Capture the cell that displays the provided text and extract its [X, Y] central coordinate. 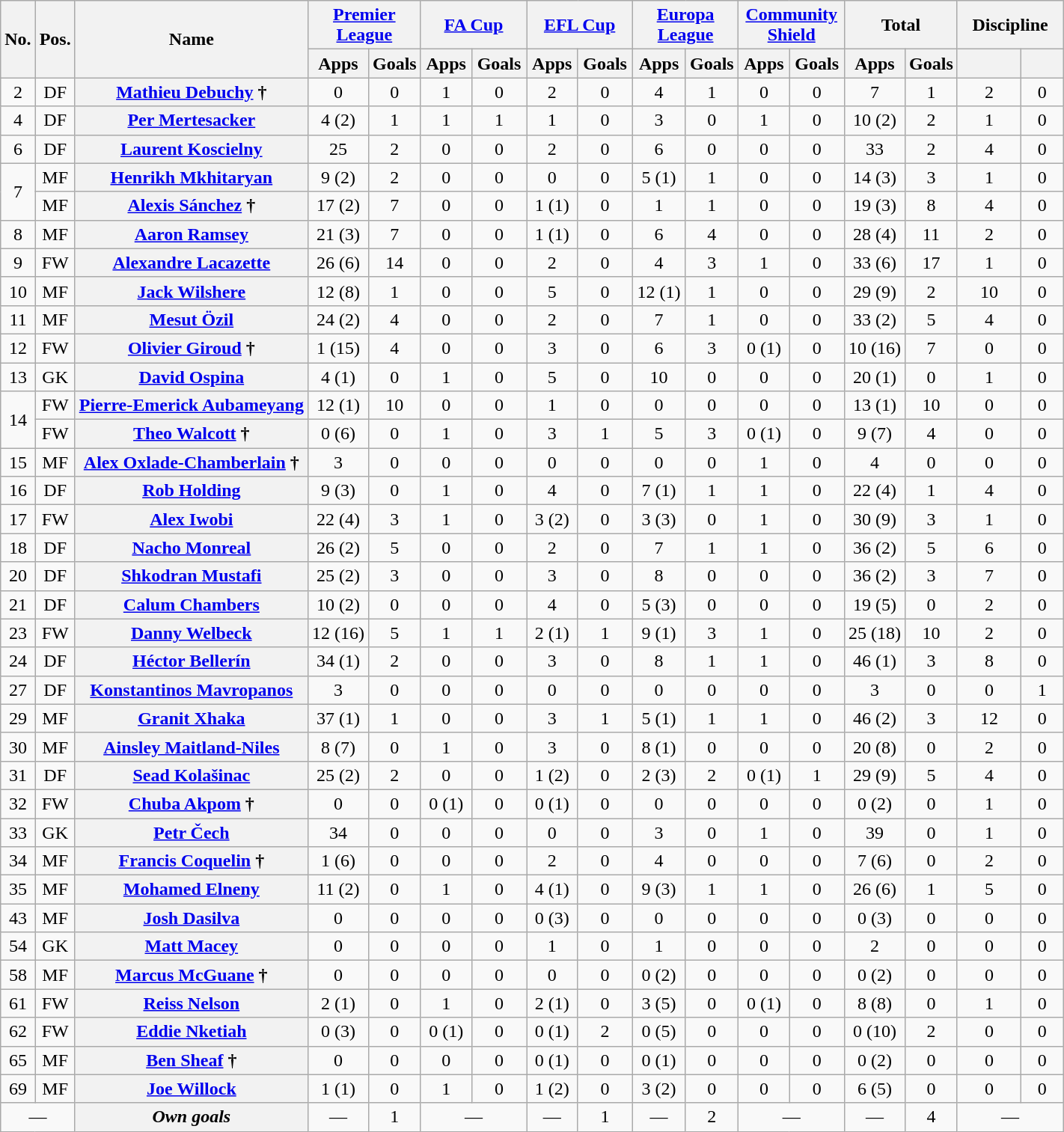
43 [18, 918]
9 (7) [874, 434]
Ben Sheaf † [192, 1060]
Granit Xhaka [192, 718]
Reiss Nelson [192, 1003]
69 [18, 1089]
6 (5) [874, 1089]
34 (1) [338, 661]
31 [18, 775]
39 [874, 833]
Pierre-Emerick Aubameyang [192, 406]
Jack Wilshere [192, 291]
18 [18, 548]
Konstantinos Mavropanos [192, 690]
Community Shield [792, 25]
Chuba Akpom † [192, 804]
54 [18, 946]
7 (1) [658, 491]
20 (1) [874, 376]
62 [18, 1032]
Laurent Koscielny [192, 149]
16 [18, 491]
Nacho Monreal [192, 548]
Pos. [55, 39]
Own goals [192, 1117]
65 [18, 1060]
23 [18, 633]
Per Mertesacker [192, 120]
5 (3) [658, 605]
9 [18, 263]
David Ospina [192, 376]
Alexis Sánchez † [192, 206]
37 (1) [338, 718]
Henrikh Mkhitaryan [192, 177]
0 (5) [658, 1032]
46 (2) [874, 718]
14 (3) [874, 177]
29 [18, 718]
61 [18, 1003]
EFL Cup [580, 25]
30 (9) [874, 519]
Francis Coquelin † [192, 861]
12 (8) [338, 291]
Eddie Nketiah [192, 1032]
Héctor Bellerín [192, 661]
Josh Dasilva [192, 918]
17 (2) [338, 206]
Joe Willock [192, 1089]
24 (2) [338, 319]
28 (4) [874, 234]
Alex Oxlade-Chamberlain † [192, 462]
3 (5) [658, 1003]
Theo Walcott † [192, 434]
FA Cup [474, 25]
Mesut Özil [192, 319]
Alex Iwobi [192, 519]
10 (16) [874, 348]
35 [18, 890]
27 [18, 690]
13 [18, 376]
20 [18, 576]
Petr Čech [192, 833]
Sead Kolašinac [192, 775]
8 (7) [338, 747]
25 (18) [874, 633]
Rob Holding [192, 491]
Europa League [685, 25]
21 (3) [338, 234]
8 (1) [658, 747]
15 [18, 462]
Total [901, 25]
46 (1) [874, 661]
Matt Macey [192, 946]
0 (10) [874, 1032]
2 (3) [658, 775]
58 [18, 975]
4 (2) [338, 120]
11 (2) [338, 890]
Shkodran Mustafi [192, 576]
33 (6) [874, 263]
12 (16) [338, 633]
9 (2) [338, 177]
Premier League [364, 25]
0 (6) [338, 434]
26 (2) [338, 548]
1 (6) [338, 861]
No. [18, 39]
33 (2) [874, 319]
24 [18, 661]
Olivier Giroud † [192, 348]
Marcus McGuane † [192, 975]
Ainsley Maitland-Niles [192, 747]
Name [192, 39]
13 (1) [874, 406]
21 [18, 605]
Calum Chambers [192, 605]
3 (3) [658, 519]
Mathieu Debuchy † [192, 92]
25 [338, 149]
Mohamed Elneny [192, 890]
Discipline [1010, 25]
9 (1) [658, 633]
8 (8) [874, 1003]
20 (8) [874, 747]
30 [18, 747]
Aaron Ramsey [192, 234]
Danny Welbeck [192, 633]
1 (15) [338, 348]
19 (3) [874, 206]
7 (6) [874, 861]
19 (5) [874, 605]
32 [18, 804]
Alexandre Lacazette [192, 263]
